Scan for the cell matching the given text and deliver its (x, y) coordinate at center. 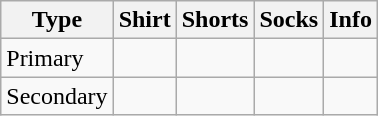
Socks (289, 20)
Shirt (144, 20)
Info (351, 20)
Primary (57, 58)
Secondary (57, 96)
Type (57, 20)
Shorts (215, 20)
